For the text-containing cell, return its midpoint in [X, Y] coordinate format. 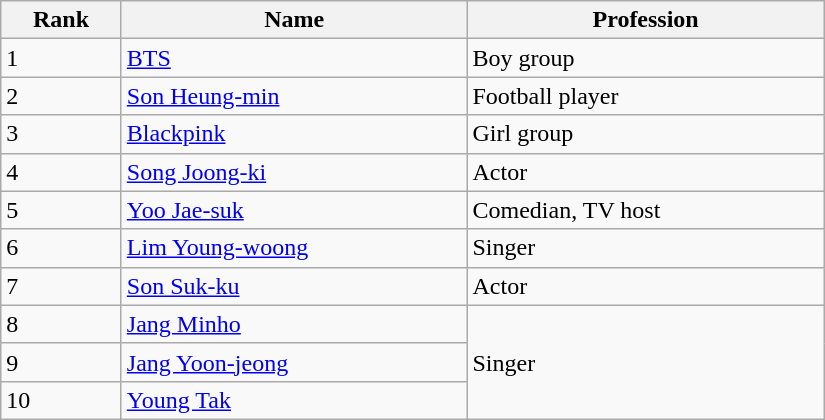
Blackpink [294, 134]
Football player [646, 96]
Profession [646, 20]
Jang Yoon-jeong [294, 362]
Son Heung-min [294, 96]
Jang Minho [294, 324]
2 [62, 96]
5 [62, 210]
Comedian, TV host [646, 210]
3 [62, 134]
10 [62, 400]
1 [62, 58]
Boy group [646, 58]
7 [62, 286]
Name [294, 20]
4 [62, 172]
Lim Young-woong [294, 248]
Girl group [646, 134]
Song Joong-ki [294, 172]
9 [62, 362]
BTS [294, 58]
Yoo Jae-suk [294, 210]
Young Tak [294, 400]
Rank [62, 20]
6 [62, 248]
Son Suk-ku [294, 286]
8 [62, 324]
